Identify which cell holds the provided text, then report its (x, y) central coordinate. 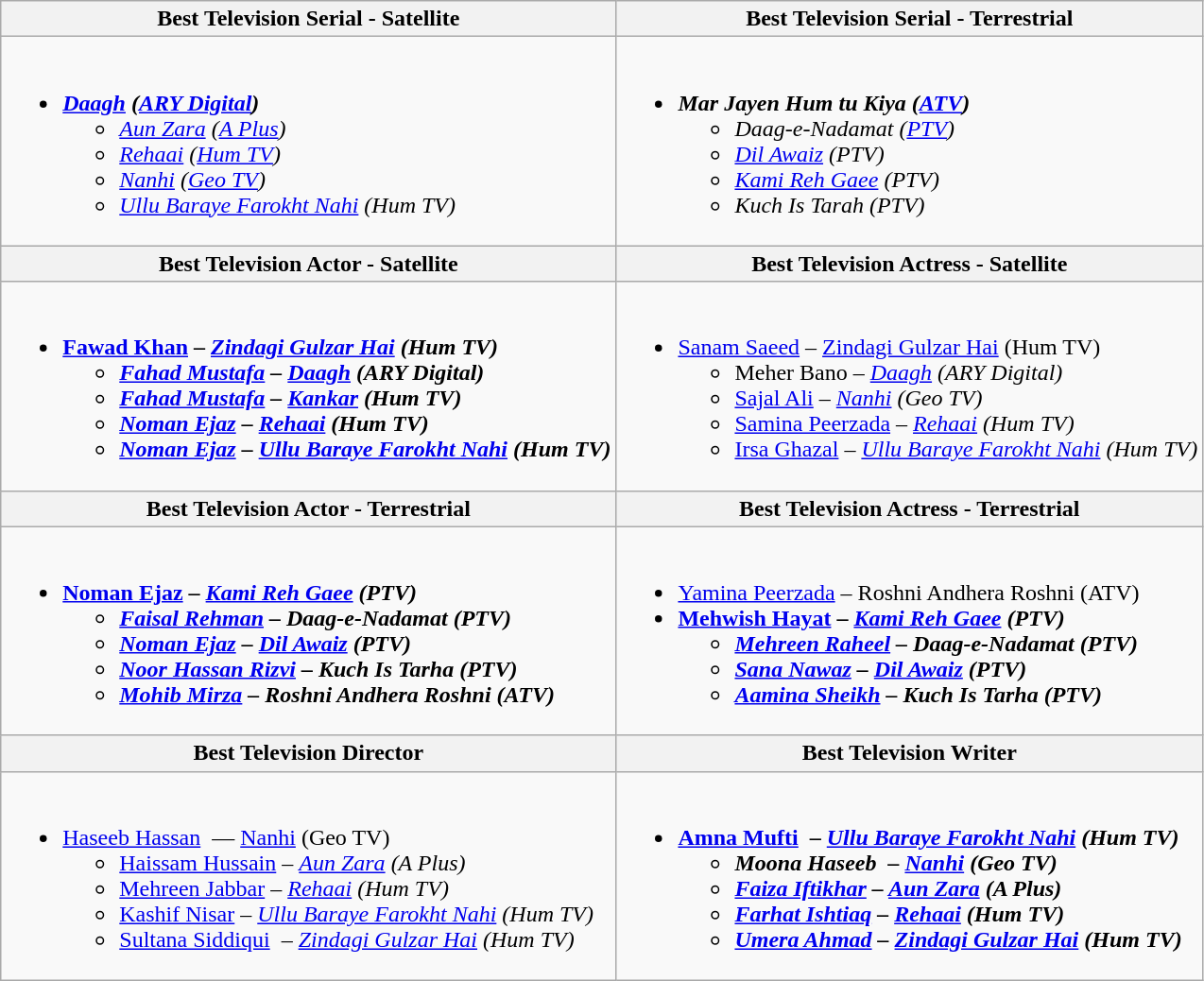
Best Television Director (308, 753)
Mar Jayen Hum tu Kiya (ATV)Daag-e-Nadamat (PTV)Dil Awaiz (PTV)Kami Reh Gaee (PTV)Kuch Is Tarah (PTV) (909, 142)
Best Television Actress - Satellite (909, 264)
Best Television Actor - Terrestrial (308, 508)
Daagh (ARY Digital)Aun Zara (A Plus)Rehaai (Hum TV)Nanhi (Geo TV)Ullu Baraye Farokht Nahi (Hum TV) (308, 142)
Best Television Writer (909, 753)
Best Television Serial - Terrestrial (909, 19)
Best Television Serial - Satellite (308, 19)
Best Television Actor - Satellite (308, 264)
Best Television Actress - Terrestrial (909, 508)
